Provide the (X, Y) coordinate of the cell's center where the given text is located.  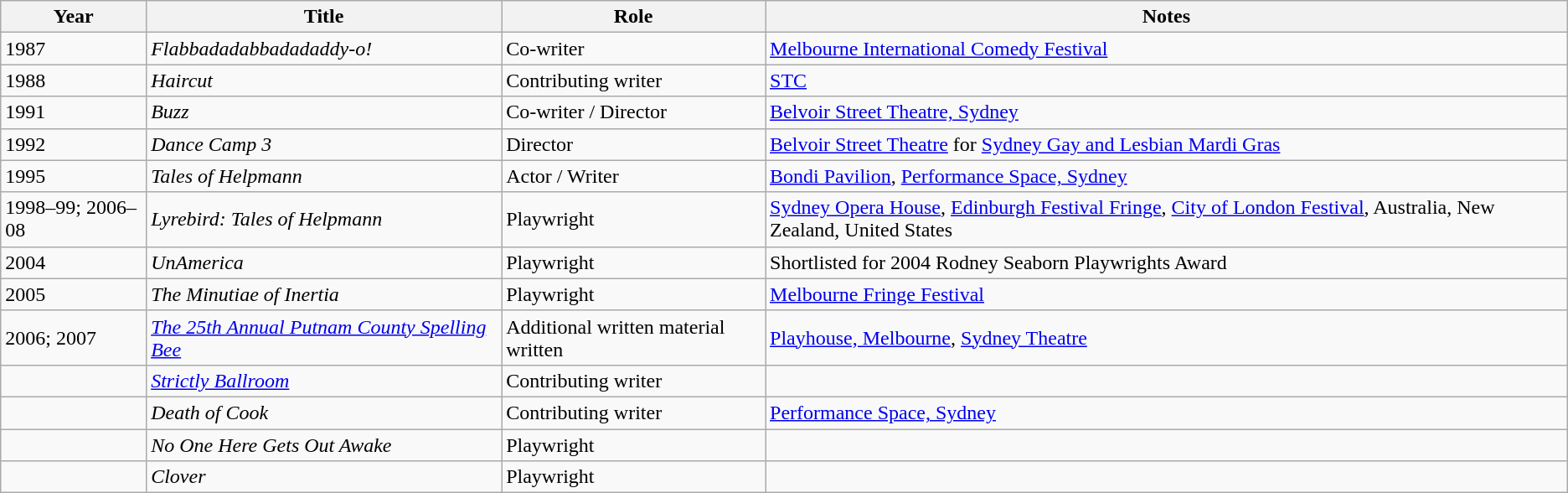
1995 (74, 176)
Shortlisted for 2004 Rodney Seaborn Playwrights Award (1167, 262)
1987 (74, 49)
Belvoir Street Theatre, Sydney (1167, 112)
Co-writer / Director (633, 112)
Death of Cook (324, 413)
Melbourne Fringe Festival (1167, 294)
STC (1167, 80)
Tales of Helpmann (324, 176)
Notes (1167, 17)
Melbourne International Comedy Festival (1167, 49)
Clover (324, 477)
Playhouse, Melbourne, Sydney Theatre (1167, 337)
2005 (74, 294)
Role (633, 17)
2006; 2007 (74, 337)
1998–99; 2006–08 (74, 220)
1988 (74, 80)
2004 (74, 262)
The Minutiae of Inertia (324, 294)
Title (324, 17)
UnAmerica (324, 262)
Haircut (324, 80)
Sydney Opera House, Edinburgh Festival Fringe, City of London Festival, Australia, New Zealand, United States (1167, 220)
Co-writer (633, 49)
Bondi Pavilion, Performance Space, Sydney (1167, 176)
Year (74, 17)
No One Here Gets Out Awake (324, 445)
The 25th Annual Putnam County Spelling Bee (324, 337)
Flabbadadabbadadaddy-o! (324, 49)
Actor / Writer (633, 176)
Additional written material written (633, 337)
1992 (74, 144)
Buzz (324, 112)
Strictly Ballroom (324, 381)
Performance Space, Sydney (1167, 413)
Dance Camp 3 (324, 144)
1991 (74, 112)
Belvoir Street Theatre for Sydney Gay and Lesbian Mardi Gras (1167, 144)
Lyrebird: Tales of Helpmann (324, 220)
Director (633, 144)
